Identify which cell holds the provided text, then report its (X, Y) central coordinate. 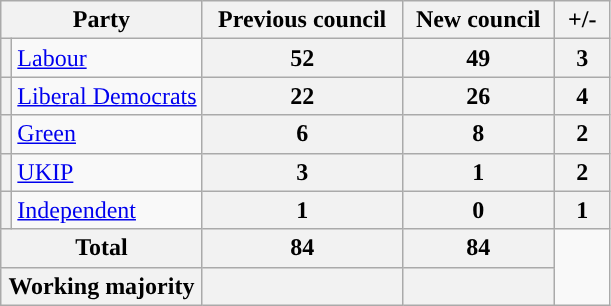
Previous council (302, 20)
Green (107, 134)
0 (478, 210)
26 (478, 96)
52 (302, 58)
Total (102, 248)
New council (478, 20)
22 (302, 96)
Liberal Democrats (107, 96)
4 (582, 96)
Working majority (102, 286)
6 (302, 134)
+/- (582, 20)
Party (102, 20)
49 (478, 58)
Independent (107, 210)
UKIP (107, 172)
8 (478, 134)
Labour (107, 58)
